Search for the cell housing the specified text and yield its (X, Y) center coordinate. 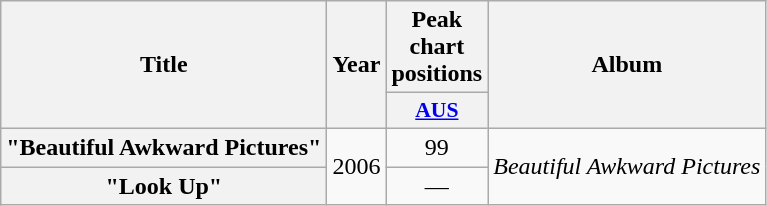
Album (627, 65)
Year (356, 65)
"Look Up" (164, 185)
AUS (437, 111)
Title (164, 65)
"Beautiful Awkward Pictures" (164, 147)
99 (437, 147)
— (437, 185)
Beautiful Awkward Pictures (627, 166)
Peak chart positions (437, 47)
2006 (356, 166)
